Provide the (x, y) coordinate of the cell's center where the given text is located.  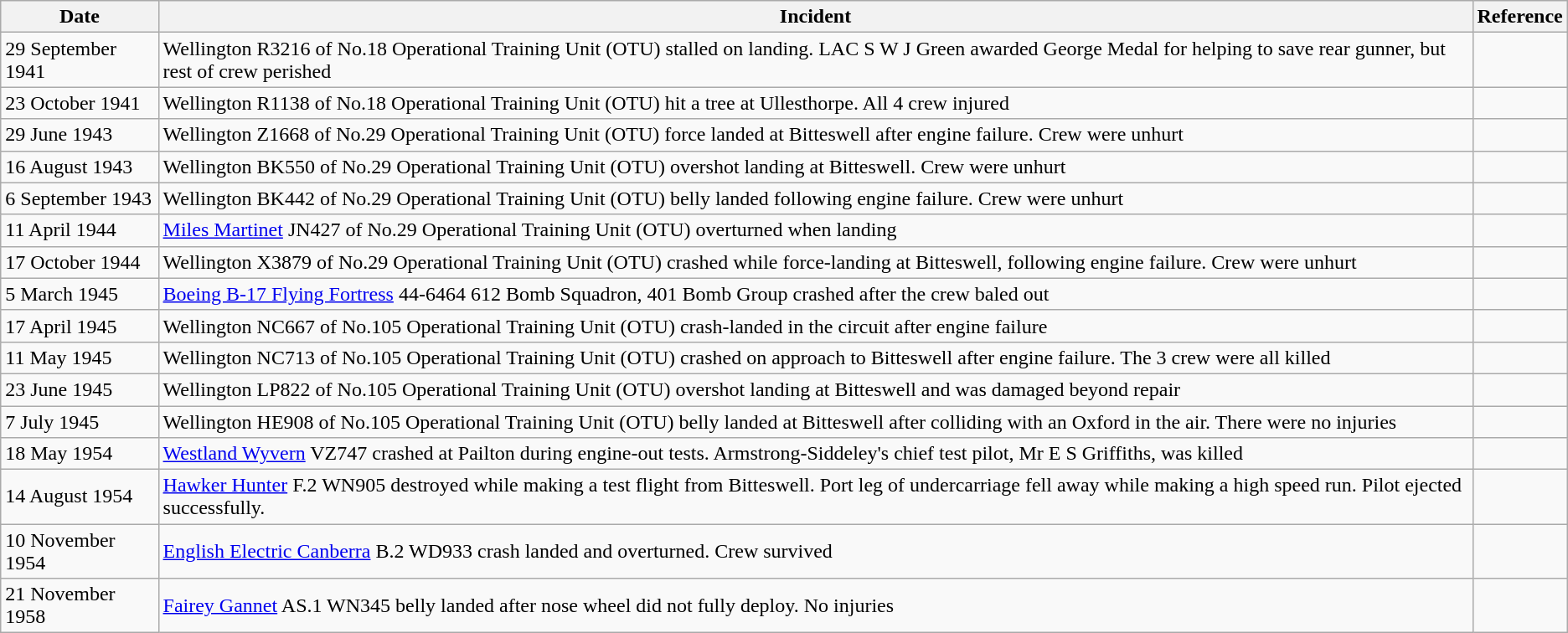
Wellington NC713 of No.105 Operational Training Unit (OTU) crashed on approach to Bitteswell after engine failure. The 3 crew were all killed (816, 358)
7 July 1945 (80, 421)
11 May 1945 (80, 358)
11 April 1944 (80, 230)
5 March 1945 (80, 294)
Incident (816, 17)
Wellington X3879 of No.29 Operational Training Unit (OTU) crashed while force-landing at Bitteswell, following engine failure. Crew were unhurt (816, 262)
Wellington Z1668 of No.29 Operational Training Unit (OTU) force landed at Bitteswell after engine failure. Crew were unhurt (816, 135)
Wellington LP822 of No.105 Operational Training Unit (OTU) overshot landing at Bitteswell and was damaged beyond repair (816, 389)
17 October 1944 (80, 262)
10 November 1954 (80, 551)
16 August 1943 (80, 167)
Boeing B-17 Flying Fortress 44-6464 612 Bomb Squadron, 401 Bomb Group crashed after the crew baled out (816, 294)
Wellington R1138 of No.18 Operational Training Unit (OTU) hit a tree at Ullesthorpe. All 4 crew injured (816, 103)
Date (80, 17)
Wellington BK550 of No.29 Operational Training Unit (OTU) overshot landing at Bitteswell. Crew were unhurt (816, 167)
23 October 1941 (80, 103)
17 April 1945 (80, 326)
29 September 1941 (80, 60)
Wellington NC667 of No.105 Operational Training Unit (OTU) crash-landed in the circuit after engine failure (816, 326)
18 May 1954 (80, 454)
23 June 1945 (80, 389)
Wellington BK442 of No.29 Operational Training Unit (OTU) belly landed following engine failure. Crew were unhurt (816, 198)
29 June 1943 (80, 135)
Westland Wyvern VZ747 crashed at Pailton during engine-out tests. Armstrong-Siddeley's chief test pilot, Mr E S Griffiths, was killed (816, 454)
6 September 1943 (80, 198)
Miles Martinet JN427 of No.29 Operational Training Unit (OTU) overturned when landing (816, 230)
English Electric Canberra B.2 WD933 crash landed and overturned. Crew survived (816, 551)
Reference (1519, 17)
14 August 1954 (80, 497)
Fairey Gannet AS.1 WN345 belly landed after nose wheel did not fully deploy. No injuries (816, 606)
21 November 1958 (80, 606)
